Return (x, y) of the center of cell containing provided text 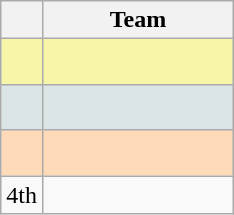
Team (138, 20)
4th (22, 195)
